Determine the (x, y) coordinate at the center of the cell enclosing the given text.  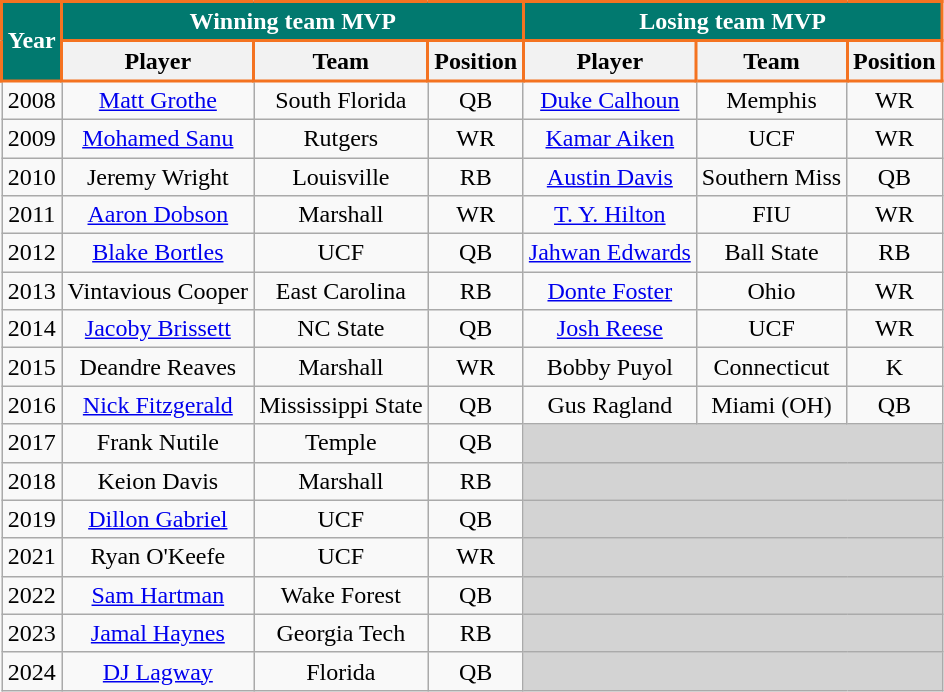
Keion Davis (158, 481)
Jamal Haynes (158, 633)
Mississippi State (341, 405)
2008 (32, 100)
2009 (32, 138)
Kamar Aiken (610, 138)
2023 (32, 633)
Louisville (341, 177)
Aaron Dobson (158, 215)
Blake Bortles (158, 253)
Gus Ragland (610, 405)
Nick Fitzgerald (158, 405)
2012 (32, 253)
Duke Calhoun (610, 100)
Ryan O'Keefe (158, 557)
Jeremy Wright (158, 177)
Winning team MVP (292, 22)
2019 (32, 519)
Miami (OH) (771, 405)
Josh Reese (610, 329)
T. Y. Hilton (610, 215)
Florida (341, 671)
South Florida (341, 100)
Dillon Gabriel (158, 519)
Temple (341, 443)
2018 (32, 481)
DJ Lagway (158, 671)
2015 (32, 367)
Vintavious Cooper (158, 291)
Georgia Tech (341, 633)
2011 (32, 215)
NC State (341, 329)
Bobby Puyol (610, 367)
Austin Davis (610, 177)
Donte Foster (610, 291)
Year (32, 42)
2024 (32, 671)
Jahwan Edwards (610, 253)
Connecticut (771, 367)
Sam Hartman (158, 595)
2017 (32, 443)
Matt Grothe (158, 100)
East Carolina (341, 291)
Frank Nutile (158, 443)
K (894, 367)
Jacoby Brissett (158, 329)
2014 (32, 329)
2022 (32, 595)
2010 (32, 177)
Ball State (771, 253)
Deandre Reaves (158, 367)
FIU (771, 215)
Losing team MVP (732, 22)
2013 (32, 291)
Rutgers (341, 138)
Southern Miss (771, 177)
2021 (32, 557)
Memphis (771, 100)
Wake Forest (341, 595)
Ohio (771, 291)
Mohamed Sanu (158, 138)
2016 (32, 405)
